Provide the [X, Y] coordinate of the cell's center where the given text is located.  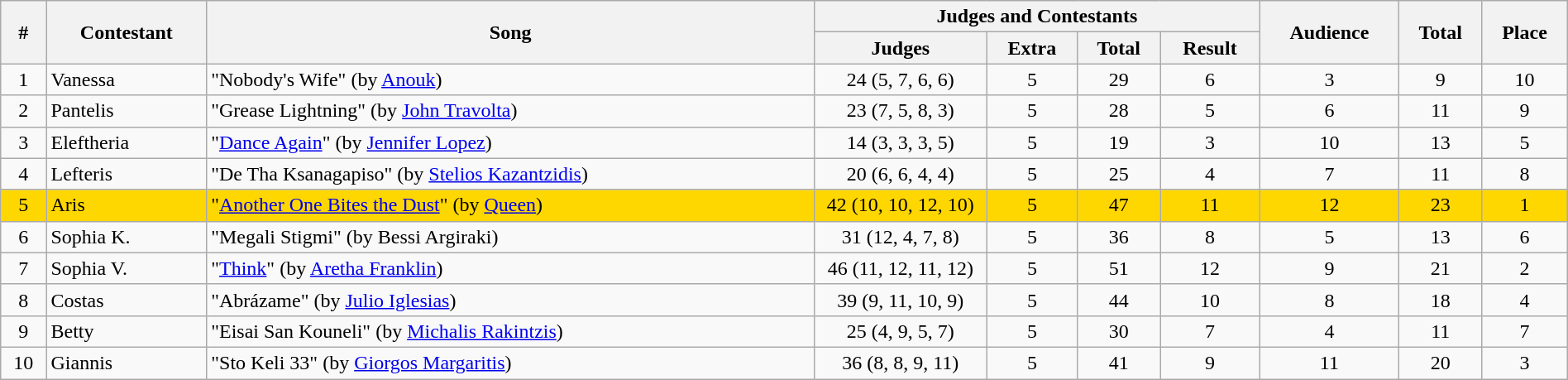
39 (9, 11, 10, 9) [901, 300]
Judges and Contestants [1037, 17]
Contestant [127, 32]
Eleftheria [127, 142]
Place [1525, 32]
"De Tha Ksanagapiso" (by Stelios Kazantzidis) [511, 174]
Song [511, 32]
20 [1441, 363]
19 [1119, 142]
"Dance Again" (by Jennifer Lopez) [511, 142]
Betty [127, 331]
23 [1441, 205]
Giannis [127, 363]
Costas [127, 300]
Extra [1032, 48]
"Think" (by Aretha Franklin) [511, 268]
"Another One Bites the Dust" (by Queen) [511, 205]
14 (3, 3, 3, 5) [901, 142]
30 [1119, 331]
Sophia K. [127, 237]
18 [1441, 300]
20 (6, 6, 4, 4) [901, 174]
Audience [1330, 32]
42 (10, 10, 12, 10) [901, 205]
21 [1441, 268]
36 [1119, 237]
Vanessa [127, 79]
"Grease Lightning" (by John Travolta) [511, 111]
47 [1119, 205]
"Nobody's Wife" (by Anouk) [511, 79]
Judges [901, 48]
44 [1119, 300]
"Abrázame" (by Julio Iglesias) [511, 300]
Pantelis [127, 111]
# [23, 32]
25 [1119, 174]
51 [1119, 268]
41 [1119, 363]
29 [1119, 79]
31 (12, 4, 7, 8) [901, 237]
28 [1119, 111]
23 (7, 5, 8, 3) [901, 111]
36 (8, 8, 9, 11) [901, 363]
Sophia V. [127, 268]
"Megali Stigmi" (by Bessi Argiraki) [511, 237]
24 (5, 7, 6, 6) [901, 79]
Result [1210, 48]
Aris [127, 205]
46 (11, 12, 11, 12) [901, 268]
Lefteris [127, 174]
"Sto Keli 33" (by Giorgos Margaritis) [511, 363]
25 (4, 9, 5, 7) [901, 331]
"Eisai San Kouneli" (by Michalis Rakintzis) [511, 331]
